Find where the given text appears and provide that cell's center as [x, y] coordinate. 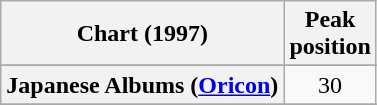
Peakposition [330, 34]
Chart (1997) [142, 34]
Japanese Albums (Oricon) [142, 85]
30 [330, 85]
